Extract the (X, Y) coordinate from the center of the cell holding the provided text.  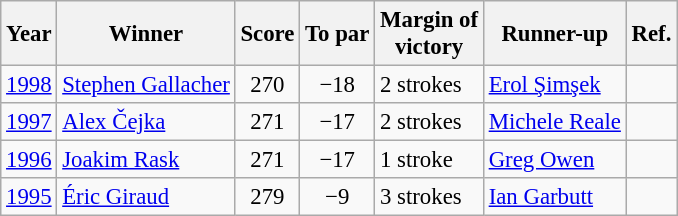
−18 (338, 85)
Year (29, 34)
Erol Şimşek (554, 85)
Winner (146, 34)
Score (268, 34)
270 (268, 85)
Éric Giraud (146, 197)
279 (268, 197)
Joakim Rask (146, 160)
Runner-up (554, 34)
To par (338, 34)
Alex Čejka (146, 122)
Stephen Gallacher (146, 85)
−9 (338, 197)
Greg Owen (554, 160)
1996 (29, 160)
1 stroke (430, 160)
Ian Garbutt (554, 197)
1997 (29, 122)
1998 (29, 85)
Ref. (651, 34)
Michele Reale (554, 122)
Margin ofvictory (430, 34)
1995 (29, 197)
3 strokes (430, 197)
